Pinpoint the cell where the given text exists, returning its (X, Y) midpoint coordinate. 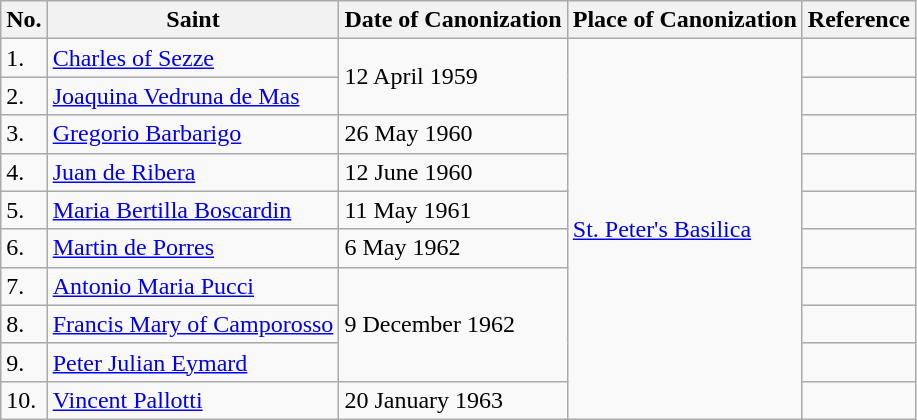
Date of Canonization (453, 20)
3. (24, 134)
Juan de Ribera (193, 172)
6 May 1962 (453, 248)
2. (24, 96)
6. (24, 248)
7. (24, 286)
20 January 1963 (453, 400)
12 April 1959 (453, 77)
St. Peter's Basilica (684, 230)
10. (24, 400)
No. (24, 20)
Martin de Porres (193, 248)
1. (24, 58)
26 May 1960 (453, 134)
9 December 1962 (453, 324)
Peter Julian Eymard (193, 362)
Gregorio Barbarigo (193, 134)
12 June 1960 (453, 172)
9. (24, 362)
Place of Canonization (684, 20)
Maria Bertilla Boscardin (193, 210)
Vincent Pallotti (193, 400)
Francis Mary of Camporosso (193, 324)
Antonio Maria Pucci (193, 286)
Charles of Sezze (193, 58)
11 May 1961 (453, 210)
Reference (858, 20)
4. (24, 172)
Joaquina Vedruna de Mas (193, 96)
Saint (193, 20)
8. (24, 324)
5. (24, 210)
